Extract the (X, Y) coordinate from the center of the cell holding the provided text.  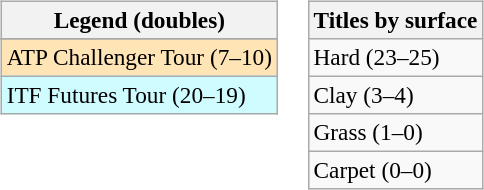
ATP Challenger Tour (7–10) (139, 57)
Hard (23–25) (396, 57)
Legend (doubles) (139, 20)
ITF Futures Tour (20–19) (139, 95)
Clay (3–4) (396, 95)
Grass (1–0) (396, 133)
Carpet (0–0) (396, 171)
Titles by surface (396, 20)
